Extract the [x, y] coordinate from the center of the cell holding the provided text.  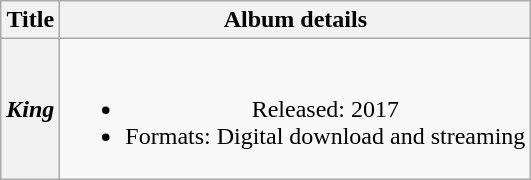
Album details [296, 20]
Released: 2017Formats: Digital download and streaming [296, 109]
King [30, 109]
Title [30, 20]
